Provide the [x, y] coordinate of the cell's center where the given text is located.  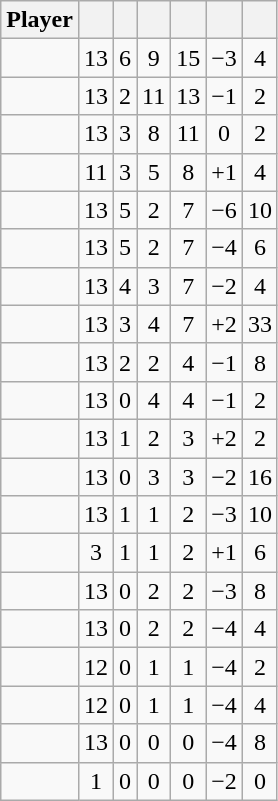
15 [188, 58]
Player [40, 20]
−6 [224, 210]
16 [260, 477]
33 [260, 324]
9 [154, 58]
